Find where the given text appears and provide that cell's center as [X, Y] coordinate. 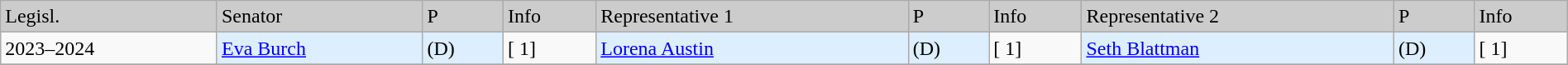
Seth Blattman [1237, 48]
Representative 1 [753, 17]
Senator [319, 17]
Representative 2 [1237, 17]
2023–2024 [109, 48]
Legisl. [109, 17]
Lorena Austin [753, 48]
Eva Burch [319, 48]
